Return the [X, Y] coordinate for the center point of the cell that contains the specified text.  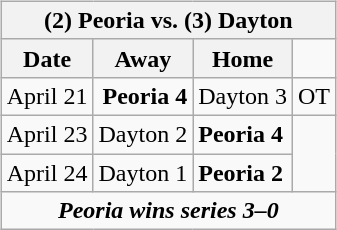
Peoria 2 [243, 173]
(2) Peoria vs. (3) Dayton [168, 20]
OT [314, 96]
Away [143, 58]
Dayton 2 [143, 134]
April 21 [47, 96]
April 23 [47, 134]
Dayton 1 [143, 173]
Dayton 3 [243, 96]
Home [243, 58]
April 24 [47, 173]
Date [47, 58]
Peoria wins series 3–0 [168, 211]
